Find where the given text appears and provide that cell's center as [X, Y] coordinate. 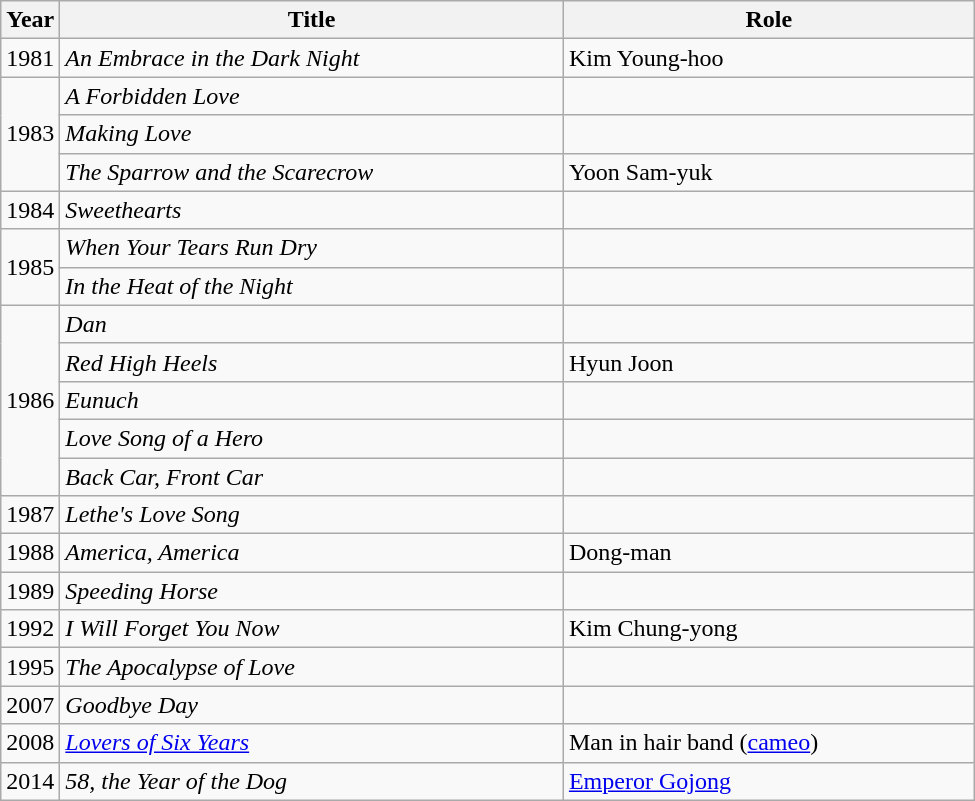
Speeding Horse [312, 591]
Back Car, Front Car [312, 477]
In the Heat of the Night [312, 286]
1983 [30, 134]
Lethe's Love Song [312, 515]
Year [30, 20]
Red High Heels [312, 362]
The Sparrow and the Scarecrow [312, 172]
1984 [30, 210]
2008 [30, 743]
Sweethearts [312, 210]
The Apocalypse of Love [312, 667]
Dong-man [768, 553]
When Your Tears Run Dry [312, 248]
A Forbidden Love [312, 96]
Making Love [312, 134]
1986 [30, 400]
Yoon Sam-yuk [768, 172]
Title [312, 20]
Role [768, 20]
Kim Young-hoo [768, 58]
Dan [312, 324]
Lovers of Six Years [312, 743]
I Will Forget You Now [312, 629]
1992 [30, 629]
1985 [30, 267]
Goodbye Day [312, 705]
2007 [30, 705]
1981 [30, 58]
1995 [30, 667]
America, America [312, 553]
Eunuch [312, 400]
Man in hair band (cameo) [768, 743]
2014 [30, 781]
An Embrace in the Dark Night [312, 58]
58, the Year of the Dog [312, 781]
Emperor Gojong [768, 781]
1989 [30, 591]
1987 [30, 515]
Love Song of a Hero [312, 438]
1988 [30, 553]
Kim Chung-yong [768, 629]
Hyun Joon [768, 362]
